Provide the (X, Y) coordinate of the cell's center where the given text is located.  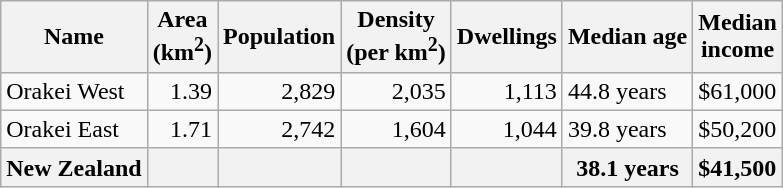
Median age (627, 37)
38.1 years (627, 167)
Orakei East (74, 129)
Name (74, 37)
$61,000 (738, 91)
1,044 (506, 129)
2,742 (280, 129)
1,604 (396, 129)
1.71 (182, 129)
Population (280, 37)
44.8 years (627, 91)
New Zealand (74, 167)
1,113 (506, 91)
39.8 years (627, 129)
1.39 (182, 91)
$50,200 (738, 129)
2,829 (280, 91)
Area(km2) (182, 37)
Orakei West (74, 91)
2,035 (396, 91)
Density(per km2) (396, 37)
$41,500 (738, 167)
Dwellings (506, 37)
Medianincome (738, 37)
